Provide the (X, Y) coordinate of the cell's center where the given text is located.  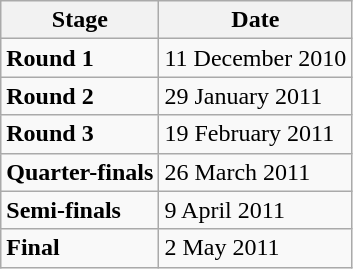
Date (256, 20)
19 February 2011 (256, 134)
Quarter-finals (80, 172)
9 April 2011 (256, 210)
Semi-finals (80, 210)
2 May 2011 (256, 248)
11 December 2010 (256, 58)
26 March 2011 (256, 172)
Round 2 (80, 96)
29 January 2011 (256, 96)
Round 1 (80, 58)
Final (80, 248)
Round 3 (80, 134)
Stage (80, 20)
